Return [x, y] of the center of cell containing provided text 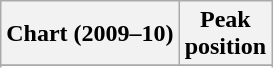
Chart (2009–10) [90, 34]
Peakposition [225, 34]
